Detect which cell encompasses the target text, then output its [x, y] center coordinate. 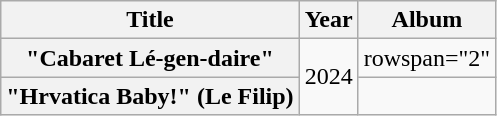
Year [328, 20]
rowspan="2" [427, 58]
Title [150, 20]
Album [427, 20]
"Hrvatica Baby!" (Le Filip) [150, 96]
"Cabaret Lé-gen-daire" [150, 58]
2024 [328, 77]
